Provide the (x, y) coordinate of the cell's center where the given text is located.  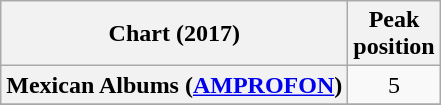
Chart (2017) (174, 34)
5 (394, 85)
Peakposition (394, 34)
Mexican Albums (AMPROFON) (174, 85)
